Scan for the cell matching the given text and deliver its [x, y] coordinate at center. 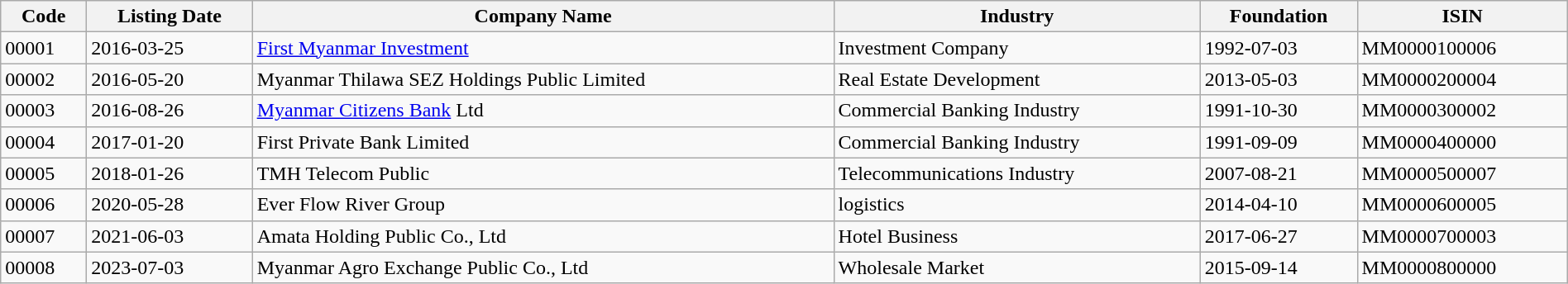
Foundation [1279, 17]
MM0000300002 [1462, 111]
Ever Flow River Group [543, 205]
00002 [44, 79]
logistics [1017, 205]
00005 [44, 173]
ISIN [1462, 17]
MM0000400000 [1462, 142]
00003 [44, 111]
Real Estate Development [1017, 79]
Myanmar Thilawa SEZ Holdings Public Limited [543, 79]
2018-01-26 [170, 173]
00001 [44, 48]
2023-07-03 [170, 267]
1991-10-30 [1279, 111]
Company Name [543, 17]
00008 [44, 267]
00006 [44, 205]
First Private Bank Limited [543, 142]
MM0000100006 [1462, 48]
2020-05-28 [170, 205]
Telecommunications Industry [1017, 173]
00004 [44, 142]
2007-08-21 [1279, 173]
Code [44, 17]
MM0000800000 [1462, 267]
MM0000700003 [1462, 236]
Myanmar Citizens Bank Ltd [543, 111]
2016-03-25 [170, 48]
First Myanmar Investment [543, 48]
1992-07-03 [1279, 48]
Listing Date [170, 17]
2017-06-27 [1279, 236]
2021-06-03 [170, 236]
Investment Company [1017, 48]
MM0000600005 [1462, 205]
2016-05-20 [170, 79]
Industry [1017, 17]
MM0000200004 [1462, 79]
2017-01-20 [170, 142]
2015-09-14 [1279, 267]
Hotel Business [1017, 236]
Wholesale Market [1017, 267]
2016-08-26 [170, 111]
TMH Telecom Public [543, 173]
00007 [44, 236]
1991-09-09 [1279, 142]
Amata Holding Public Co., Ltd [543, 236]
2014-04-10 [1279, 205]
MM0000500007 [1462, 173]
2013-05-03 [1279, 79]
Myanmar Agro Exchange Public Co., Ltd [543, 267]
